Extract the [X, Y] coordinate from the center of the cell holding the provided text.  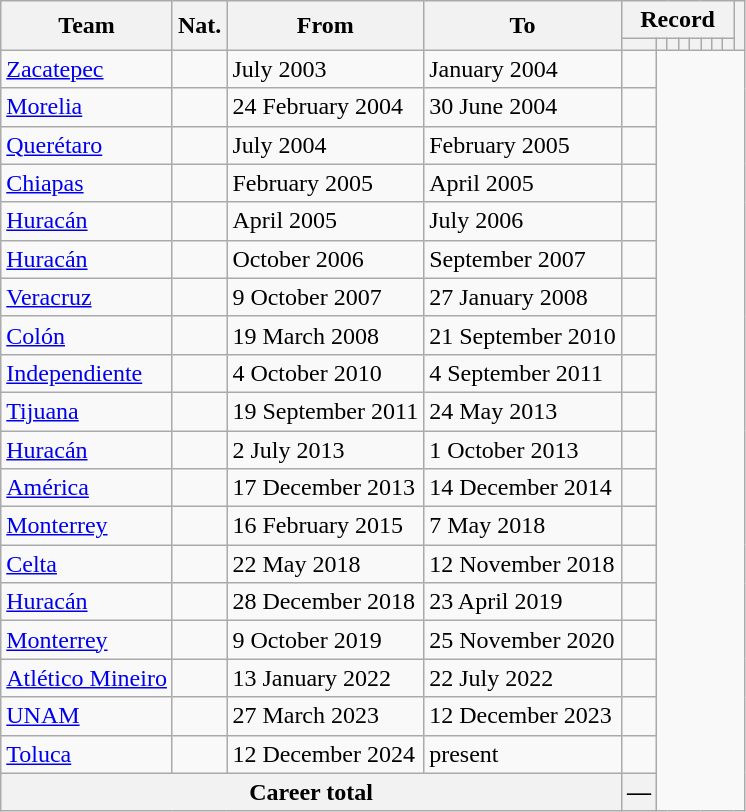
22 July 2022 [523, 678]
Record [677, 20]
To [523, 26]
January 2004 [523, 69]
Colón [87, 335]
— [638, 792]
present [523, 754]
Zacatepec [87, 69]
27 January 2008 [523, 297]
27 March 2023 [326, 716]
9 October 2019 [326, 640]
4 September 2011 [523, 373]
17 December 2013 [326, 488]
July 2004 [326, 145]
19 March 2008 [326, 335]
12 December 2023 [523, 716]
12 November 2018 [523, 564]
América [87, 488]
2 July 2013 [326, 449]
Tijuana [87, 411]
21 September 2010 [523, 335]
Morelia [87, 107]
Career total [312, 792]
14 December 2014 [523, 488]
24 May 2013 [523, 411]
7 May 2018 [523, 526]
Team [87, 26]
Chiapas [87, 183]
1 October 2013 [523, 449]
Celta [87, 564]
UNAM [87, 716]
22 May 2018 [326, 564]
4 October 2010 [326, 373]
Querétaro [87, 145]
19 September 2011 [326, 411]
October 2006 [326, 259]
9 October 2007 [326, 297]
16 February 2015 [326, 526]
From [326, 26]
24 February 2004 [326, 107]
Nat. [199, 26]
25 November 2020 [523, 640]
23 April 2019 [523, 602]
30 June 2004 [523, 107]
13 January 2022 [326, 678]
Atlético Mineiro [87, 678]
12 December 2024 [326, 754]
Veracruz [87, 297]
Independiente [87, 373]
28 December 2018 [326, 602]
July 2003 [326, 69]
July 2006 [523, 221]
Toluca [87, 754]
September 2007 [523, 259]
